Detect which cell encompasses the target text, then output its (X, Y) center coordinate. 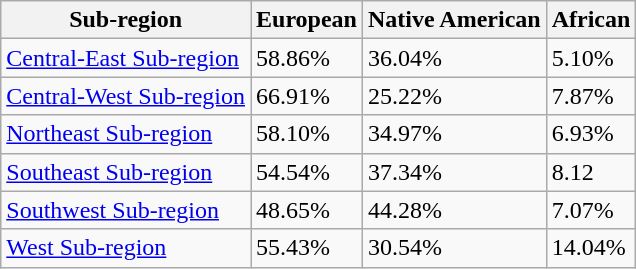
54.54% (306, 172)
48.65% (306, 210)
7.07% (591, 210)
Central-West Sub-region (126, 96)
37.34% (454, 172)
Northeast Sub-region (126, 134)
Southeast Sub-region (126, 172)
African (591, 20)
66.91% (306, 96)
6.93% (591, 134)
30.54% (454, 248)
25.22% (454, 96)
Native American (454, 20)
58.86% (306, 58)
7.87% (591, 96)
Southwest Sub-region (126, 210)
European (306, 20)
44.28% (454, 210)
8.12 (591, 172)
55.43% (306, 248)
58.10% (306, 134)
36.04% (454, 58)
14.04% (591, 248)
5.10% (591, 58)
Sub-region (126, 20)
West Sub-region (126, 248)
34.97% (454, 134)
Central-East Sub-region (126, 58)
